For the text-containing cell, return its midpoint in (X, Y) coordinate format. 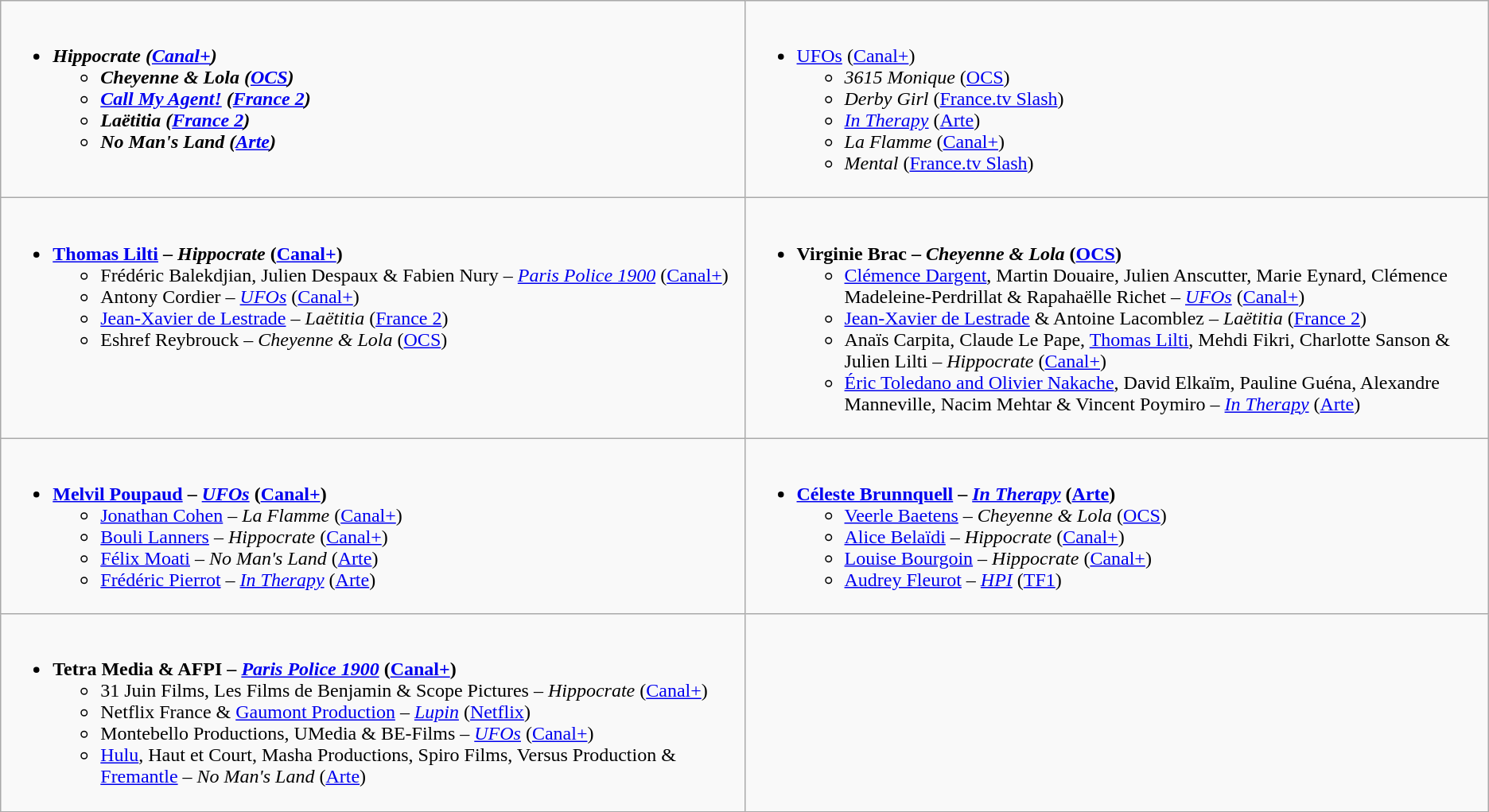
UFOs (Canal+)3615 Monique (OCS)Derby Girl (France.tv Slash)In Therapy (Arte)La Flamme (Canal+)Mental (France.tv Slash) (1117, 99)
Hippocrate (Canal+)Cheyenne & Lola (OCS)Call My Agent! (France 2)Laëtitia (France 2)No Man's Land (Arte) (372, 99)
